Scan for the cell matching the given text and deliver its (X, Y) coordinate at center. 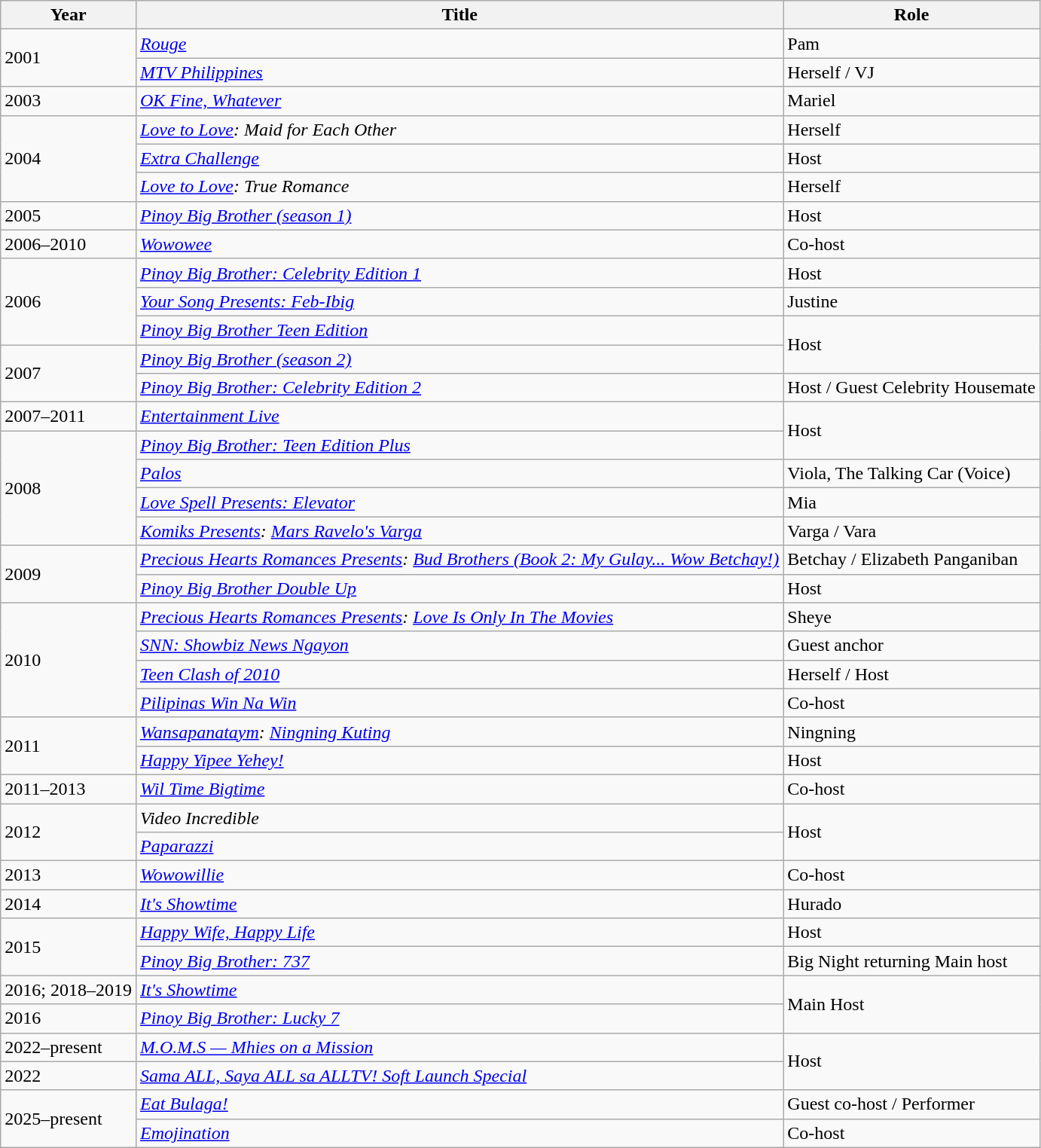
Happy Yipee Yehey! (459, 760)
2006 (69, 301)
2010 (69, 660)
OK Fine, Whatever (459, 101)
Precious Hearts Romances Presents: Love Is Only In The Movies (459, 617)
Love to Love: True Romance (459, 187)
Big Night returning Main host (911, 961)
2014 (69, 904)
Entertainment Live (459, 417)
Pinoy Big Brother Teen Edition (459, 330)
2011–2013 (69, 789)
Wansapanataym: Ningning Kuting (459, 731)
Precious Hearts Romances Presents: Bud Brothers (Book 2: My Gulay... Wow Betchay!) (459, 560)
Teen Clash of 2010 (459, 674)
Guest co-host / Performer (911, 1104)
Wowowee (459, 244)
2008 (69, 488)
Your Song Presents: Feb-Ibig (459, 301)
Betchay / Elizabeth Panganiban (911, 560)
Pam (911, 44)
Ningning (911, 731)
Pinoy Big Brother Double Up (459, 588)
2007 (69, 374)
2005 (69, 215)
2013 (69, 875)
MTV Philippines (459, 72)
2015 (69, 947)
M.O.M.S — Mhies on a Mission (459, 1047)
2009 (69, 574)
Palos (459, 474)
2022 (69, 1076)
Herself / Host (911, 674)
Love Spell Presents: Elevator (459, 502)
Pinoy Big Brother (season 1) (459, 215)
Komiks Presents: Mars Ravelo's Varga (459, 531)
Extra Challenge (459, 158)
2022–present (69, 1047)
Wowowillie (459, 875)
Pinoy Big Brother: Celebrity Edition 2 (459, 388)
Justine (911, 301)
Pilipinas Win Na Win (459, 703)
Guest anchor (911, 646)
2016 (69, 1018)
Title (459, 15)
Hurado (911, 904)
Eat Bulaga! (459, 1104)
Varga / Vara (911, 531)
Sheye (911, 617)
Main Host (911, 1004)
Rouge (459, 44)
Paparazzi (459, 847)
2003 (69, 101)
Pinoy Big Brother: 737 (459, 961)
Emojination (459, 1133)
2001 (69, 58)
Role (911, 15)
SNN: Showbiz News Ngayon (459, 646)
Sama ALL, Saya ALL sa ALLTV! Soft Launch Special (459, 1076)
Love to Love: Maid for Each Other (459, 130)
Viola, The Talking Car (Voice) (911, 474)
Pinoy Big Brother (season 2) (459, 359)
2012 (69, 832)
2004 (69, 158)
2016; 2018–2019 (69, 990)
Mia (911, 502)
Video Incredible (459, 817)
2025–present (69, 1119)
Happy Wife, Happy Life (459, 933)
Wil Time Bigtime (459, 789)
2007–2011 (69, 417)
Mariel (911, 101)
2006–2010 (69, 244)
Pinoy Big Brother: Lucky 7 (459, 1018)
Pinoy Big Brother: Celebrity Edition 1 (459, 273)
Year (69, 15)
Pinoy Big Brother: Teen Edition Plus (459, 445)
Host / Guest Celebrity Housemate (911, 388)
Herself / VJ (911, 72)
2011 (69, 746)
